Scan for the cell matching the given text and deliver its (x, y) coordinate at center. 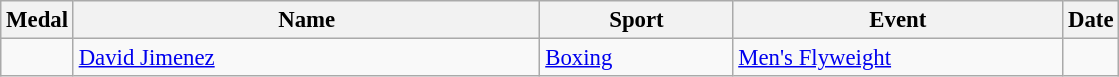
Date (1091, 20)
Sport (636, 20)
Men's Flyweight (898, 58)
Boxing (636, 58)
David Jimenez (306, 58)
Name (306, 20)
Event (898, 20)
Medal (38, 20)
